Determine the [x, y] coordinate at the center of the cell enclosing the given text.  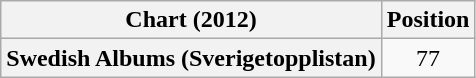
Chart (2012) [191, 20]
Position [428, 20]
77 [428, 58]
Swedish Albums (Sverigetopplistan) [191, 58]
